Output the [x, y] coordinate of the center of the cell containing the given text.  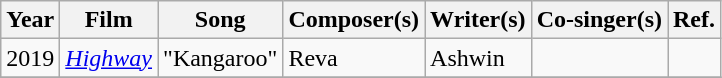
Co-singer(s) [599, 20]
"Kangaroo" [220, 58]
Ref. [694, 20]
Year [30, 20]
Highway [109, 58]
Composer(s) [354, 20]
Ashwin [478, 58]
Film [109, 20]
Song [220, 20]
2019 [30, 58]
Reva [354, 58]
Writer(s) [478, 20]
